Return the (x, y) coordinate for the center point of the cell that contains the specified text.  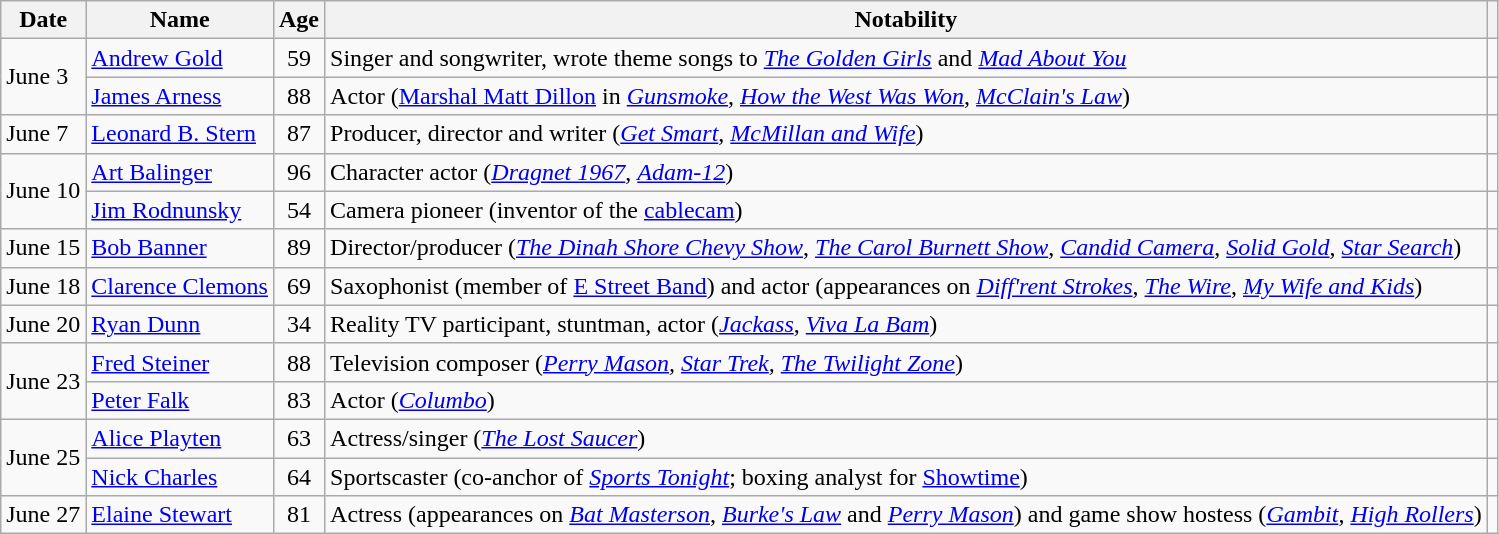
June 7 (44, 134)
34 (298, 324)
Character actor (Dragnet 1967, Adam-12) (906, 172)
June 23 (44, 381)
Actor (Columbo) (906, 400)
Art Balinger (180, 172)
Elaine Stewart (180, 515)
Camera pioneer (inventor of the cablecam) (906, 210)
59 (298, 58)
Date (44, 20)
Notability (906, 20)
June 15 (44, 248)
64 (298, 477)
Jim Rodnunsky (180, 210)
James Arness (180, 96)
54 (298, 210)
Age (298, 20)
Director/producer (The Dinah Shore Chevy Show, The Carol Burnett Show, Candid Camera, Solid Gold, Star Search) (906, 248)
Actress (appearances on Bat Masterson, Burke's Law and Perry Mason) and game show hostess (Gambit, High Rollers) (906, 515)
June 3 (44, 77)
June 25 (44, 457)
June 20 (44, 324)
Producer, director and writer (Get Smart, McMillan and Wife) (906, 134)
Television composer (Perry Mason, Star Trek, The Twilight Zone) (906, 362)
Leonard B. Stern (180, 134)
Peter Falk (180, 400)
Actress/singer (The Lost Saucer) (906, 438)
Andrew Gold (180, 58)
Fred Steiner (180, 362)
June 27 (44, 515)
Sportscaster (co-anchor of Sports Tonight; boxing analyst for Showtime) (906, 477)
Alice Playten (180, 438)
69 (298, 286)
Singer and songwriter, wrote theme songs to The Golden Girls and Mad About You (906, 58)
June 18 (44, 286)
Bob Banner (180, 248)
Saxophonist (member of E Street Band) and actor (appearances on Diff'rent Strokes, The Wire, My Wife and Kids) (906, 286)
Ryan Dunn (180, 324)
63 (298, 438)
Actor (Marshal Matt Dillon in Gunsmoke, How the West Was Won, McClain's Law) (906, 96)
Reality TV participant, stuntman, actor (Jackass, Viva La Bam) (906, 324)
Nick Charles (180, 477)
June 10 (44, 191)
Clarence Clemons (180, 286)
83 (298, 400)
87 (298, 134)
81 (298, 515)
96 (298, 172)
Name (180, 20)
89 (298, 248)
